Output the [X, Y] coordinate of the center of the cell containing the given text.  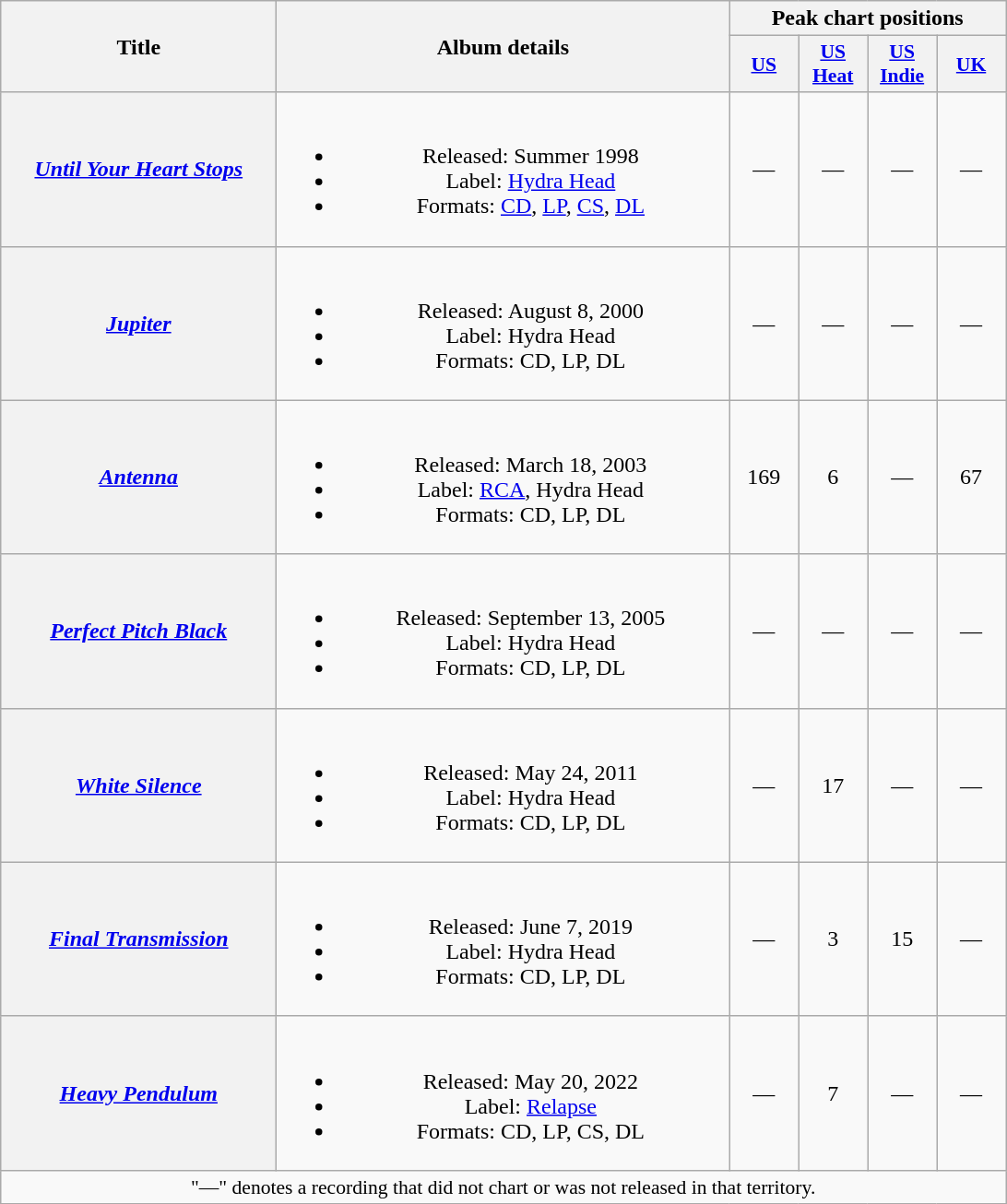
Released: March 18, 2003Label: RCA, Hydra HeadFormats: CD, LP, DL [504, 478]
Released: August 8, 2000Label: Hydra HeadFormats: CD, LP, DL [504, 323]
17 [834, 785]
Album details [504, 46]
UK [972, 65]
US Heat [834, 65]
169 [764, 478]
Until Your Heart Stops [138, 170]
Released: June 7, 2019Label: Hydra HeadFormats: CD, LP, DL [504, 938]
Released: May 24, 2011Label: Hydra HeadFormats: CD, LP, DL [504, 785]
6 [834, 478]
White Silence [138, 785]
67 [972, 478]
Antenna [138, 478]
3 [834, 938]
Perfect Pitch Black [138, 631]
Final Transmission [138, 938]
Released: May 20, 2022Label: RelapseFormats: CD, LP, CS, DL [504, 1093]
"—" denotes a recording that did not chart or was not released in that territory. [504, 1186]
Peak chart positions [868, 18]
US Indie [902, 65]
Title [138, 46]
7 [834, 1093]
15 [902, 938]
US [764, 65]
Heavy Pendulum [138, 1093]
Released: Summer 1998Label: Hydra HeadFormats: CD, LP, CS, DL [504, 170]
Released: September 13, 2005Label: Hydra HeadFormats: CD, LP, DL [504, 631]
Jupiter [138, 323]
